Locate the cell with the specified text and output its [X, Y] center coordinate. 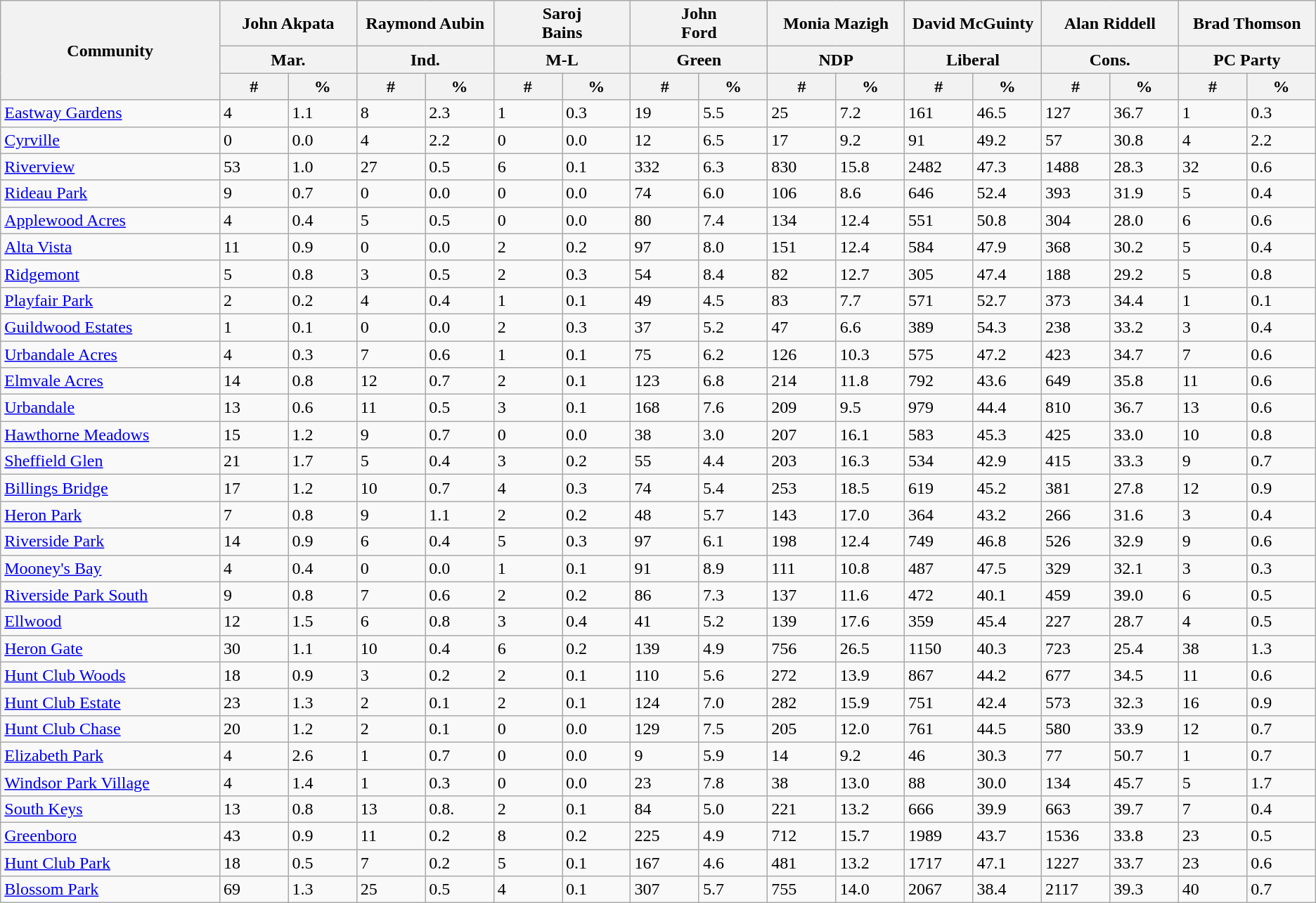
Blossom Park [110, 890]
34.4 [1144, 300]
20 [254, 729]
7.2 [870, 113]
9.5 [870, 408]
Riverview [110, 167]
110 [665, 675]
46 [939, 755]
44.4 [1007, 408]
86 [665, 595]
43 [254, 836]
Urbandale [110, 408]
305 [939, 274]
867 [939, 675]
106 [801, 193]
4.5 [733, 300]
1150 [939, 648]
47.9 [1007, 247]
487 [939, 568]
South Keys [110, 809]
Elizabeth Park [110, 755]
29.2 [1144, 274]
14.0 [870, 890]
28.7 [1144, 622]
415 [1076, 461]
238 [1076, 327]
30.0 [1007, 783]
44.5 [1007, 729]
205 [801, 729]
52.7 [1007, 300]
381 [1076, 488]
Monia Mazigh [837, 24]
16.3 [870, 461]
32.3 [1144, 702]
45.4 [1007, 622]
Green [699, 60]
Sheffield Glen [110, 461]
82 [801, 274]
266 [1076, 515]
6.6 [870, 327]
13.0 [870, 783]
756 [801, 648]
1227 [1076, 863]
389 [939, 327]
33.0 [1144, 435]
19 [665, 113]
26.5 [870, 648]
80 [665, 220]
111 [801, 568]
749 [939, 542]
472 [939, 595]
47 [801, 327]
6.5 [733, 140]
6.8 [733, 381]
18.5 [870, 488]
Elmvale Acres [110, 381]
2.6 [322, 755]
761 [939, 729]
209 [801, 408]
46.8 [1007, 542]
40 [1212, 890]
45.2 [1007, 488]
663 [1076, 809]
7.0 [733, 702]
481 [801, 863]
33.8 [1144, 836]
42.4 [1007, 702]
6.1 [733, 542]
32.9 [1144, 542]
Greenboro [110, 836]
50.7 [1144, 755]
Ridgemont [110, 274]
571 [939, 300]
830 [801, 167]
43.7 [1007, 836]
41 [665, 622]
207 [801, 435]
Alta Vista [110, 247]
425 [1076, 435]
3.0 [733, 435]
NDP [837, 60]
712 [801, 836]
1717 [939, 863]
77 [1076, 755]
84 [665, 809]
Raymond Aubin [425, 24]
4.4 [733, 461]
551 [939, 220]
M-L [562, 60]
4.6 [733, 863]
6.2 [733, 354]
124 [665, 702]
272 [801, 675]
5.6 [733, 675]
49.2 [1007, 140]
282 [801, 702]
Hunt Club Park [110, 863]
810 [1076, 408]
15.7 [870, 836]
54.3 [1007, 327]
57 [1076, 140]
127 [1076, 113]
1.0 [322, 167]
31.6 [1144, 515]
46.5 [1007, 113]
161 [939, 113]
1989 [939, 836]
13.9 [870, 675]
7.5 [733, 729]
88 [939, 783]
7.3 [733, 595]
52.4 [1007, 193]
28.0 [1144, 220]
7.6 [733, 408]
45.7 [1144, 783]
Eastway Gardens [110, 113]
PC Party [1247, 60]
Playfair Park [110, 300]
11.8 [870, 381]
39.0 [1144, 595]
649 [1076, 381]
12.7 [870, 274]
7.7 [870, 300]
37 [665, 327]
Applewood Acres [110, 220]
31.9 [1144, 193]
580 [1076, 729]
534 [939, 461]
5.5 [733, 113]
25.4 [1144, 648]
364 [939, 515]
123 [665, 381]
47.4 [1007, 274]
332 [665, 167]
393 [1076, 193]
69 [254, 890]
Heron Gate [110, 648]
38.4 [1007, 890]
83 [801, 300]
329 [1076, 568]
Hunt Club Chase [110, 729]
203 [801, 461]
16.1 [870, 435]
1536 [1076, 836]
33.7 [1144, 863]
48 [665, 515]
30.8 [1144, 140]
53 [254, 167]
Cons. [1109, 60]
17.0 [870, 515]
Urbandale Acres [110, 354]
7.8 [733, 783]
10.3 [870, 354]
33.2 [1144, 327]
373 [1076, 300]
5.9 [733, 755]
677 [1076, 675]
168 [665, 408]
6.3 [733, 167]
Hunt Club Woods [110, 675]
Liberal [973, 60]
Ind. [425, 60]
17.6 [870, 622]
16 [1212, 702]
2482 [939, 167]
34.7 [1144, 354]
11.6 [870, 595]
15.9 [870, 702]
198 [801, 542]
Hunt Club Estate [110, 702]
2.3 [460, 113]
1488 [1076, 167]
792 [939, 381]
151 [801, 247]
David McGuinty [973, 24]
43.2 [1007, 515]
573 [1076, 702]
167 [665, 863]
32.1 [1144, 568]
2067 [939, 890]
137 [801, 595]
39.9 [1007, 809]
307 [665, 890]
Mooney's Bay [110, 568]
129 [665, 729]
575 [939, 354]
47.2 [1007, 354]
Saroj Bains [562, 24]
47.1 [1007, 863]
0.8. [460, 809]
755 [801, 890]
Riverside Park South [110, 595]
44.2 [1007, 675]
Alan Riddell [1109, 24]
Ellwood [110, 622]
47.3 [1007, 167]
75 [665, 354]
8.9 [733, 568]
10.8 [870, 568]
33.9 [1144, 729]
188 [1076, 274]
47.5 [1007, 568]
Hawthorne Meadows [110, 435]
Riverside Park [110, 542]
646 [939, 193]
221 [801, 809]
50.8 [1007, 220]
143 [801, 515]
723 [1076, 648]
30 [254, 648]
55 [665, 461]
1.4 [322, 783]
54 [665, 274]
JohnFord [699, 24]
30.3 [1007, 755]
368 [1076, 247]
32 [1212, 167]
6.0 [733, 193]
27.8 [1144, 488]
8.4 [733, 274]
30.2 [1144, 247]
423 [1076, 354]
12.0 [870, 729]
Brad Thomson [1247, 24]
49 [665, 300]
35.8 [1144, 381]
28.3 [1144, 167]
2117 [1076, 890]
Guildwood Estates [110, 327]
459 [1076, 595]
8.0 [733, 247]
214 [801, 381]
5.0 [733, 809]
1.5 [322, 622]
42.9 [1007, 461]
34.5 [1144, 675]
Heron Park [110, 515]
43.6 [1007, 381]
Community [110, 51]
Rideau Park [110, 193]
15.8 [870, 167]
39.7 [1144, 809]
39.3 [1144, 890]
8.6 [870, 193]
253 [801, 488]
5.4 [733, 488]
526 [1076, 542]
Cyrville [110, 140]
33.3 [1144, 461]
666 [939, 809]
225 [665, 836]
126 [801, 354]
979 [939, 408]
27 [391, 167]
Windsor Park Village [110, 783]
227 [1076, 622]
40.3 [1007, 648]
Billings Bridge [110, 488]
751 [939, 702]
359 [939, 622]
John Akpata [288, 24]
7.4 [733, 220]
584 [939, 247]
Mar. [288, 60]
619 [939, 488]
15 [254, 435]
304 [1076, 220]
21 [254, 461]
40.1 [1007, 595]
583 [939, 435]
45.3 [1007, 435]
